For the text-containing cell, return its midpoint in [x, y] coordinate format. 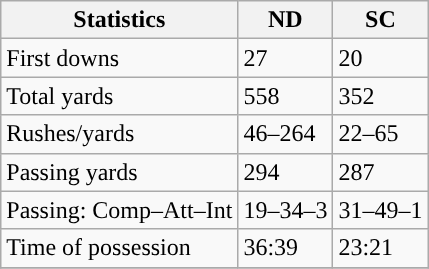
31–49–1 [380, 210]
27 [286, 58]
SC [380, 20]
19–34–3 [286, 210]
352 [380, 96]
Rushes/yards [120, 134]
558 [286, 96]
287 [380, 172]
Time of possession [120, 248]
Passing yards [120, 172]
23:21 [380, 248]
Passing: Comp–Att–Int [120, 210]
294 [286, 172]
Total yards [120, 96]
36:39 [286, 248]
ND [286, 20]
Statistics [120, 20]
First downs [120, 58]
46–264 [286, 134]
22–65 [380, 134]
20 [380, 58]
